Extract the [x, y] coordinate from the center of the cell holding the provided text.  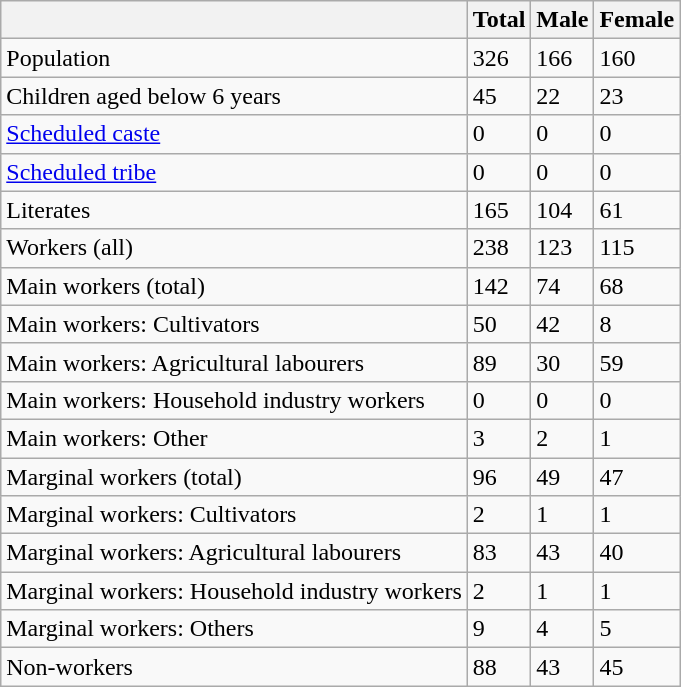
5 [637, 629]
Non-workers [234, 667]
9 [499, 629]
Scheduled caste [234, 134]
Marginal workers (total) [234, 477]
8 [637, 324]
Marginal workers: Others [234, 629]
49 [562, 477]
59 [637, 362]
89 [499, 362]
61 [637, 210]
74 [562, 286]
Children aged below 6 years [234, 96]
Main workers: Other [234, 438]
Population [234, 58]
Marginal workers: Household industry workers [234, 591]
47 [637, 477]
Total [499, 20]
4 [562, 629]
23 [637, 96]
Main workers: Household industry workers [234, 400]
165 [499, 210]
30 [562, 362]
88 [499, 667]
42 [562, 324]
Main workers (total) [234, 286]
123 [562, 248]
238 [499, 248]
160 [637, 58]
Marginal workers: Cultivators [234, 515]
83 [499, 553]
Workers (all) [234, 248]
Main workers: Agricultural labourers [234, 362]
50 [499, 324]
Marginal workers: Agricultural labourers [234, 553]
68 [637, 286]
Literates [234, 210]
Male [562, 20]
40 [637, 553]
104 [562, 210]
142 [499, 286]
326 [499, 58]
Female [637, 20]
96 [499, 477]
Main workers: Cultivators [234, 324]
166 [562, 58]
3 [499, 438]
22 [562, 96]
Scheduled tribe [234, 172]
115 [637, 248]
